For the text-containing cell, return its midpoint in (X, Y) coordinate format. 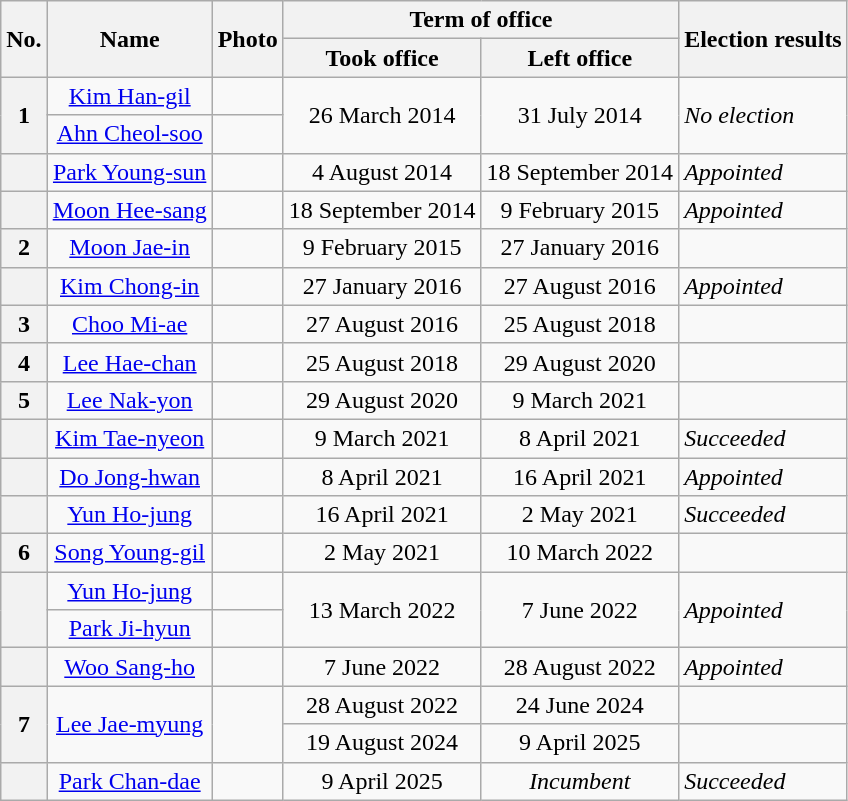
Kim Tae-nyeon (130, 438)
No election (764, 115)
3 (24, 324)
Lee Jae-myung (130, 724)
No. (24, 39)
Lee Nak-yon (130, 400)
Election results (764, 39)
10 March 2022 (580, 553)
24 June 2024 (580, 705)
4 (24, 362)
1 (24, 115)
Photo (248, 39)
Moon Jae-in (130, 248)
Term of office (480, 20)
31 July 2014 (580, 115)
Park Young-sun (130, 172)
Left office (580, 58)
2 (24, 248)
4 August 2014 (382, 172)
Incumbent (580, 781)
Park Chan-dae (130, 781)
Kim Han-gil (130, 96)
Choo Mi-ae (130, 324)
Park Ji-hyun (130, 629)
7 (24, 724)
Kim Chong-in (130, 286)
6 (24, 553)
13 March 2022 (382, 610)
Do Jong-hwan (130, 477)
Ahn Cheol-soo (130, 134)
Name (130, 39)
Took office (382, 58)
Lee Hae-chan (130, 362)
5 (24, 400)
Woo Sang-ho (130, 667)
26 March 2014 (382, 115)
Song Young-gil (130, 553)
Moon Hee-sang (130, 210)
19 August 2024 (382, 743)
